Determine the [X, Y] coordinate at the center of the cell enclosing the given text.  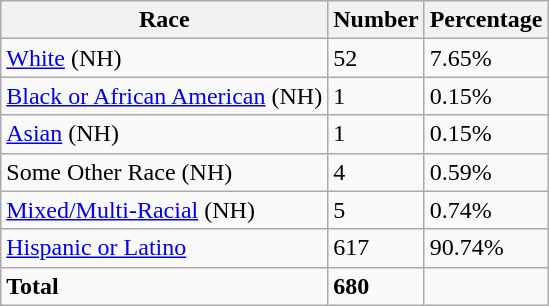
Percentage [486, 20]
Asian (NH) [164, 134]
White (NH) [164, 58]
0.74% [486, 210]
Number [376, 20]
Race [164, 20]
617 [376, 248]
Hispanic or Latino [164, 248]
52 [376, 58]
5 [376, 210]
Total [164, 286]
Mixed/Multi-Racial (NH) [164, 210]
90.74% [486, 248]
0.59% [486, 172]
7.65% [486, 58]
680 [376, 286]
Some Other Race (NH) [164, 172]
Black or African American (NH) [164, 96]
4 [376, 172]
